Determine the [X, Y] coordinate at the center of the cell enclosing the given text.  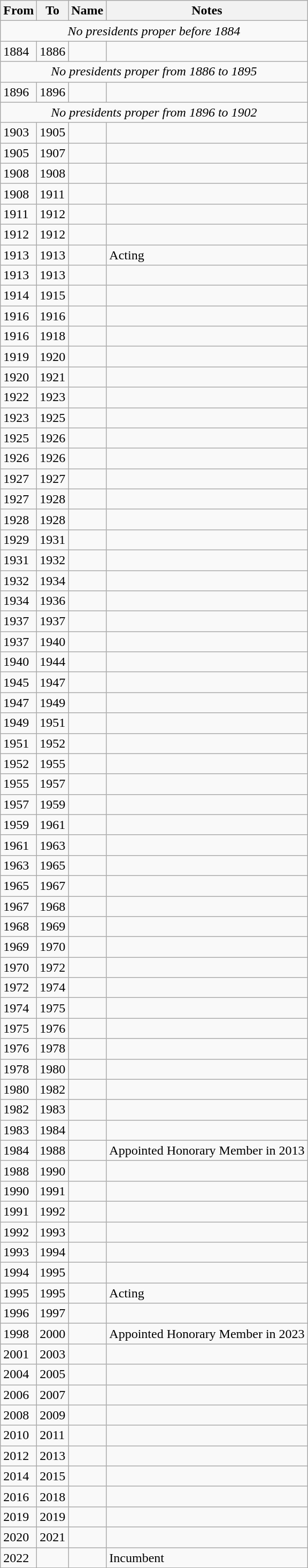
No presidents proper from 1896 to 1902 [154, 112]
2004 [19, 1374]
From [19, 11]
2013 [52, 1456]
2003 [52, 1354]
Incumbent [207, 1558]
2005 [52, 1374]
1918 [52, 336]
1944 [52, 662]
2022 [19, 1558]
Appointed Honorary Member in 2023 [207, 1334]
2021 [52, 1537]
2018 [52, 1496]
1921 [52, 377]
2006 [19, 1395]
Name [88, 11]
To [52, 11]
2016 [19, 1496]
No presidents proper from 1886 to 1895 [154, 72]
2014 [19, 1476]
1922 [19, 397]
1998 [19, 1334]
1886 [52, 51]
1903 [19, 133]
No presidents proper before 1884 [154, 31]
2020 [19, 1537]
Appointed Honorary Member in 2013 [207, 1150]
1884 [19, 51]
1997 [52, 1313]
2012 [19, 1456]
1945 [19, 682]
1936 [52, 601]
1919 [19, 357]
2001 [19, 1354]
2007 [52, 1395]
2015 [52, 1476]
2011 [52, 1435]
Notes [207, 11]
1996 [19, 1313]
2008 [19, 1415]
1907 [52, 153]
1929 [19, 540]
2010 [19, 1435]
2000 [52, 1334]
1915 [52, 296]
1914 [19, 296]
2009 [52, 1415]
